Locate the cell with the specified text and output its (x, y) center coordinate. 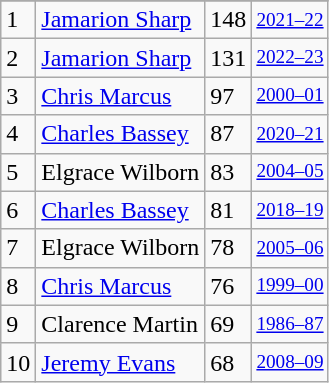
5 (18, 172)
2020–21 (290, 134)
3 (18, 96)
87 (228, 134)
1999–00 (290, 286)
68 (228, 362)
69 (228, 324)
1 (18, 20)
76 (228, 286)
83 (228, 172)
9 (18, 324)
4 (18, 134)
1986–87 (290, 324)
81 (228, 210)
Clarence Martin (120, 324)
10 (18, 362)
131 (228, 58)
2021–22 (290, 20)
2000–01 (290, 96)
6 (18, 210)
8 (18, 286)
78 (228, 248)
2 (18, 58)
7 (18, 248)
2018–19 (290, 210)
2004–05 (290, 172)
2022–23 (290, 58)
97 (228, 96)
Jeremy Evans (120, 362)
148 (228, 20)
2008–09 (290, 362)
2005–06 (290, 248)
